Scan for the cell matching the given text and deliver its [x, y] coordinate at center. 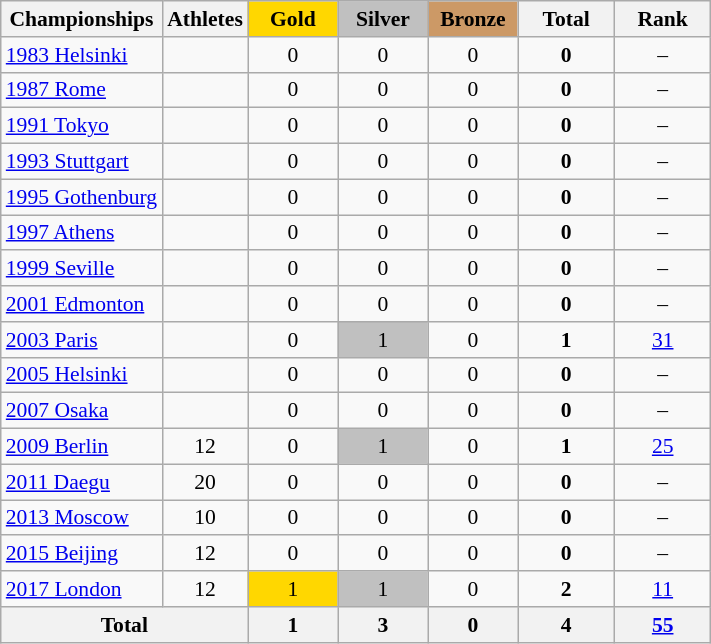
2007 Osaka [82, 411]
2009 Berlin [82, 447]
Championships [82, 19]
2005 Helsinki [82, 375]
31 [662, 340]
2001 Edmonton [82, 304]
Rank [662, 19]
10 [205, 518]
Silver [383, 19]
1991 Tokyo [82, 126]
2003 Paris [82, 340]
Gold [293, 19]
1983 Helsinki [82, 55]
1993 Stuttgart [82, 162]
2011 Daegu [82, 482]
11 [662, 589]
1999 Seville [82, 269]
1995 Gothenburg [82, 197]
Bronze [473, 19]
2 [566, 589]
1997 Athens [82, 233]
25 [662, 447]
2015 Beijing [82, 554]
2017 London [82, 589]
55 [662, 625]
4 [566, 625]
3 [383, 625]
2013 Moscow [82, 518]
1987 Rome [82, 90]
Athletes [205, 19]
20 [205, 482]
